Return the [X, Y] coordinate for the center point of the cell that contains the specified text.  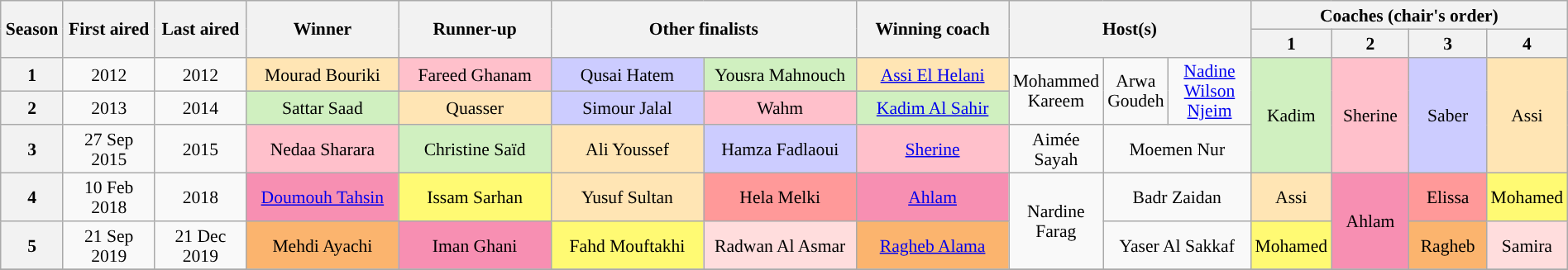
2013 [109, 107]
Wahm [781, 107]
Arwa Goudeh [1135, 91]
2014 [200, 107]
Nardine Farag [1056, 221]
Yusuf Sultan [627, 197]
2018 [200, 197]
Nadine Wilson Njeim [1210, 91]
5 [32, 245]
Saber [1448, 115]
10 Feb 2018 [109, 197]
Yaser Al Sakkaf [1177, 245]
Christine Saïd [475, 149]
Issam Sarhan [475, 197]
Winner [323, 29]
27 Sep 2015 [109, 149]
Simour Jalal [627, 107]
Aimée Sayah [1056, 149]
Winning coach [933, 29]
Mohammed Kareem [1056, 91]
Mourad Bouriki [323, 74]
Host(s) [1130, 29]
2015 [200, 149]
Hamza Fadlaoui [781, 149]
Sattar Saad [323, 107]
Iman Ghani [475, 245]
Ali Youssef [627, 149]
Nedaa Sharara [323, 149]
Quasser [475, 107]
Other finalists [703, 29]
Ragheb [1448, 245]
Fareed Ghanam [475, 74]
Hela Melki [781, 197]
Yousra Mahnouch [781, 74]
Samira [1527, 245]
Qusai Hatem [627, 74]
Ragheb Alama [933, 245]
Badr Zaidan [1177, 197]
Kadim Al Sahir [933, 107]
Elissa [1448, 197]
Doumouh Tahsin [323, 197]
Runner-up [475, 29]
First aired [109, 29]
Fahd Mouftakhi [627, 245]
Last aired [200, 29]
Assi El Helani [933, 74]
Season [32, 29]
Radwan Al Asmar [781, 245]
Kadim [1291, 115]
21 Dec 2019 [200, 245]
Moemen Nur [1177, 149]
Mehdi Ayachi [323, 245]
Coaches (chair's order) [1409, 15]
21 Sep 2019 [109, 245]
